For the text-containing cell, return its midpoint in (x, y) coordinate format. 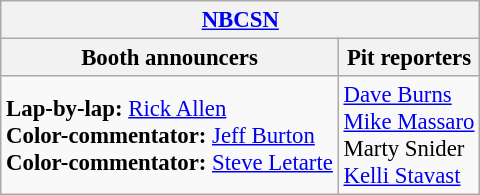
Lap-by-lap: Rick AllenColor-commentator: Jeff BurtonColor-commentator: Steve Letarte (170, 136)
Pit reporters (409, 58)
Dave BurnsMike MassaroMarty SniderKelli Stavast (409, 136)
NBCSN (240, 20)
Booth announcers (170, 58)
